Detect which cell encompasses the target text, then output its [X, Y] center coordinate. 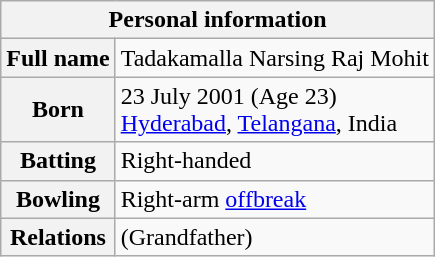
Personal information [218, 20]
(Grandfather) [274, 237]
Relations [58, 237]
Right-handed [274, 161]
Batting [58, 161]
Born [58, 110]
Right-arm offbreak [274, 199]
23 July 2001 (Age 23)Hyderabad, Telangana, India [274, 110]
Full name [58, 58]
Bowling [58, 199]
Tadakamalla Narsing Raj Mohit [274, 58]
